Search for the cell housing the specified text and yield its (x, y) center coordinate. 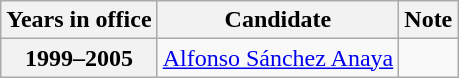
Years in office (79, 20)
1999–2005 (79, 58)
Candidate (278, 20)
Alfonso Sánchez Anaya (278, 58)
Note (428, 20)
